Capture the cell that displays the provided text and extract its [x, y] central coordinate. 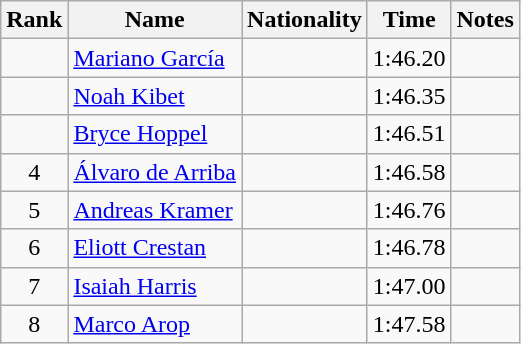
Mariano García [155, 58]
Isaiah Harris [155, 286]
1:46.58 [409, 172]
Time [409, 20]
Álvaro de Arriba [155, 172]
1:46.76 [409, 210]
Bryce Hoppel [155, 134]
6 [34, 248]
Notes [485, 20]
Eliott Crestan [155, 248]
Marco Arop [155, 324]
8 [34, 324]
7 [34, 286]
4 [34, 172]
1:46.35 [409, 96]
1:47.00 [409, 286]
Name [155, 20]
1:46.78 [409, 248]
Noah Kibet [155, 96]
1:46.20 [409, 58]
Rank [34, 20]
Andreas Kramer [155, 210]
1:46.51 [409, 134]
Nationality [305, 20]
5 [34, 210]
1:47.58 [409, 324]
